Detect which cell encompasses the target text, then output its (X, Y) center coordinate. 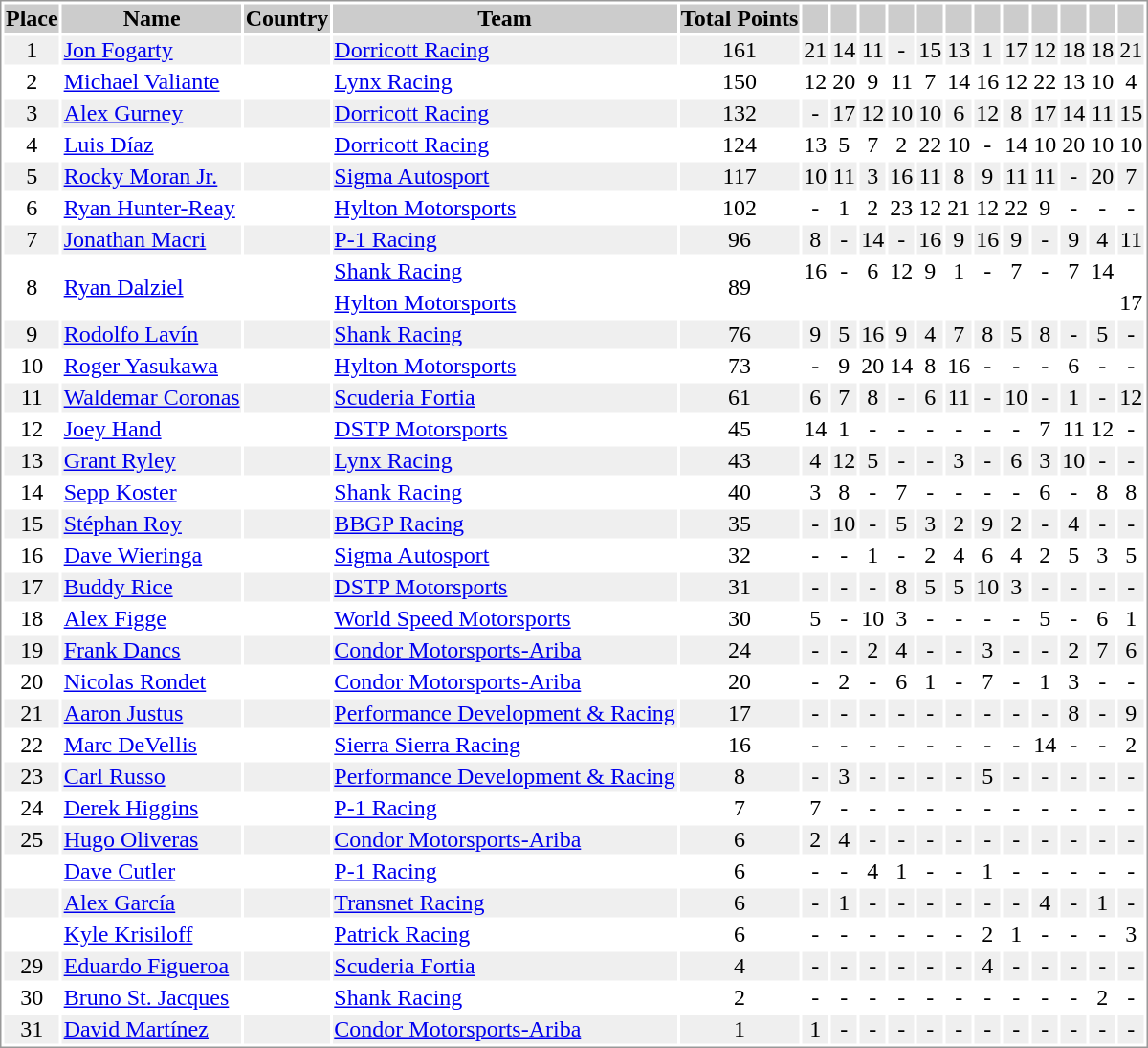
Rocky Moran Jr. (151, 177)
40 (739, 493)
Team (505, 18)
124 (739, 145)
Ryan Dalziel (151, 287)
Carl Russo (151, 776)
Alex Gurney (151, 114)
76 (739, 334)
Alex Figge (151, 619)
161 (739, 51)
61 (739, 397)
Kyle Krisiloff (151, 935)
Eduardo Figueroa (151, 966)
117 (739, 177)
Transnet Racing (505, 903)
Dave Wieringa (151, 556)
29 (32, 966)
43 (739, 460)
96 (739, 240)
102 (739, 208)
Bruno St. Jacques (151, 998)
35 (739, 524)
Jonathan Macri (151, 240)
Sierra Sierra Racing (505, 746)
150 (739, 81)
Stéphan Roy (151, 524)
Aaron Justus (151, 713)
Rodolfo Lavín (151, 334)
73 (739, 367)
David Martínez (151, 1029)
Grant Ryley (151, 460)
32 (739, 556)
19 (32, 650)
Luis Díaz (151, 145)
Alex García (151, 903)
25 (32, 839)
Frank Dancs (151, 650)
Sepp Koster (151, 493)
Joey Hand (151, 430)
Hugo Oliveras (151, 839)
Name (151, 18)
BBGP Racing (505, 524)
Total Points (739, 18)
Derek Higgins (151, 809)
World Speed Motorsports (505, 619)
Buddy Rice (151, 587)
Roger Yasukawa (151, 367)
Michael Valiante (151, 81)
Marc DeVellis (151, 746)
89 (739, 287)
Dave Cutler (151, 872)
Patrick Racing (505, 935)
Ryan Hunter-Reay (151, 208)
Jon Fogarty (151, 51)
132 (739, 114)
Country (287, 18)
Place (32, 18)
45 (739, 430)
Waldemar Coronas (151, 397)
Nicolas Rondet (151, 682)
